Extract the [x, y] coordinate from the center of the cell holding the provided text.  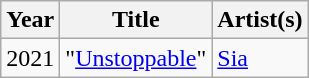
Title [136, 20]
Year [30, 20]
Artist(s) [260, 20]
"Unstoppable" [136, 58]
2021 [30, 58]
Sia [260, 58]
